Determine the (x, y) coordinate at the center of the cell enclosing the given text.  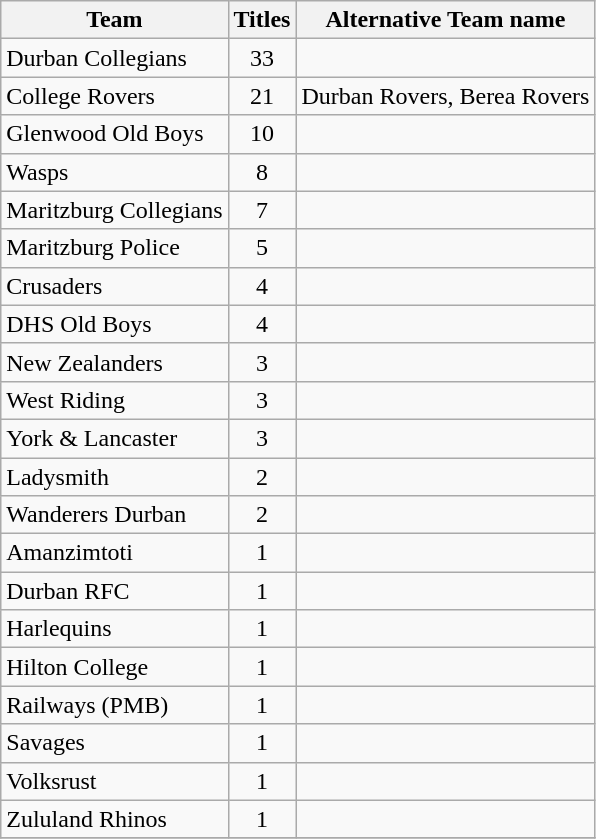
DHS Old Boys (114, 324)
5 (262, 248)
10 (262, 134)
8 (262, 172)
Harlequins (114, 629)
Savages (114, 743)
Maritzburg Police (114, 248)
Crusaders (114, 286)
Ladysmith (114, 477)
Team (114, 20)
7 (262, 210)
Zululand Rhinos (114, 819)
Railways (PMB) (114, 705)
33 (262, 58)
Alternative Team name (446, 20)
Durban RFC (114, 591)
College Rovers (114, 96)
Amanzimtoti (114, 553)
Durban Rovers, Berea Rovers (446, 96)
West Riding (114, 400)
Titles (262, 20)
Maritzburg Collegians (114, 210)
Volksrust (114, 781)
New Zealanders (114, 362)
Wanderers Durban (114, 515)
Durban Collegians (114, 58)
York & Lancaster (114, 438)
Wasps (114, 172)
21 (262, 96)
Glenwood Old Boys (114, 134)
Hilton College (114, 667)
